Detect which cell encompasses the target text, then output its (X, Y) center coordinate. 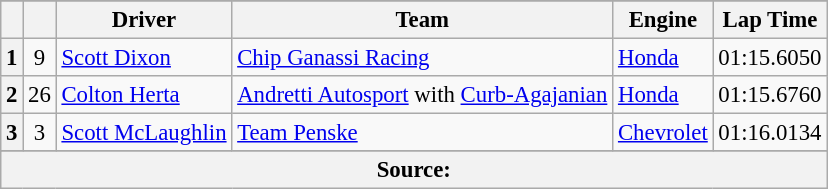
Scott Dixon (144, 58)
Chip Ganassi Racing (422, 58)
Source: (414, 170)
01:16.0134 (770, 133)
Engine (663, 20)
9 (40, 58)
2 (12, 95)
Team Penske (422, 133)
Team (422, 20)
Lap Time (770, 20)
1 (12, 58)
Driver (144, 20)
26 (40, 95)
Andretti Autosport with Curb-Agajanian (422, 95)
Scott McLaughlin (144, 133)
01:15.6050 (770, 58)
Chevrolet (663, 133)
Colton Herta (144, 95)
01:15.6760 (770, 95)
